Search for the cell housing the specified text and yield its [X, Y] center coordinate. 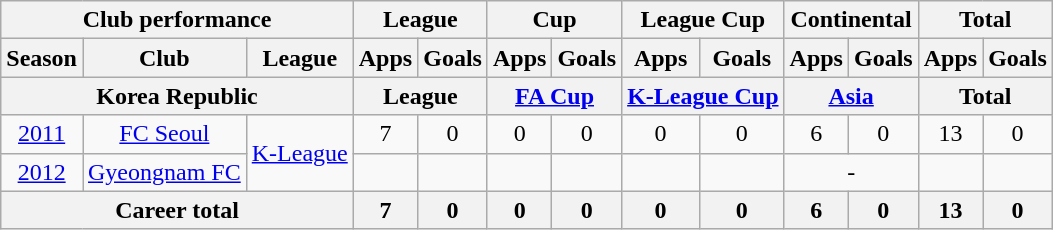
- [851, 172]
2012 [42, 172]
Gyeongnam FC [164, 172]
K-League Cup [703, 96]
Club performance [177, 20]
Cup [554, 20]
Season [42, 58]
Club [164, 58]
Continental [851, 20]
2011 [42, 134]
Career total [177, 210]
FC Seoul [164, 134]
FA Cup [554, 96]
Korea Republic [177, 96]
Asia [851, 96]
League Cup [703, 20]
K-League [300, 153]
